Return [X, Y] of the center of cell containing provided text 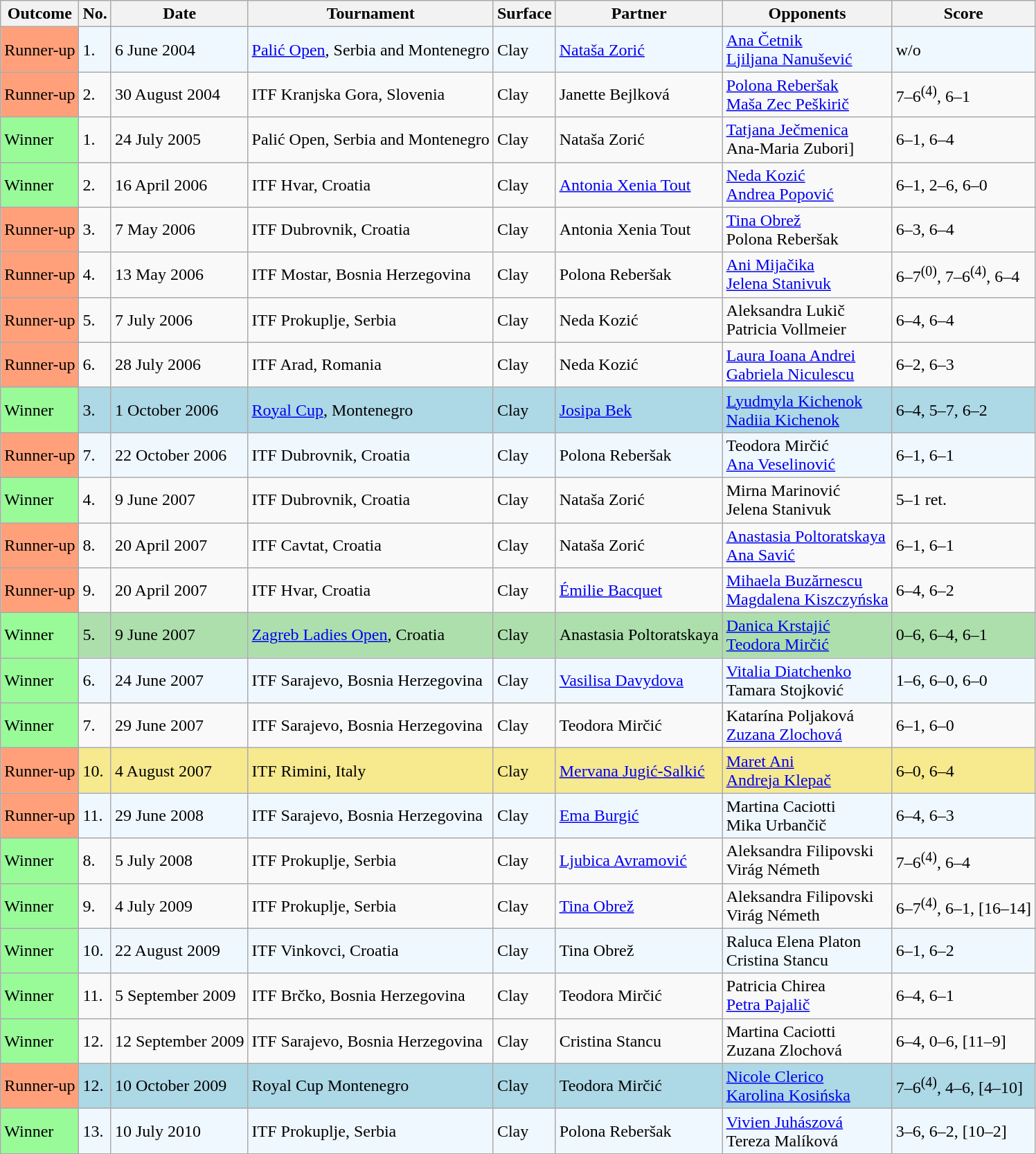
Ema Burgić [638, 816]
Anastasia Poltoratskaya [638, 636]
13. [95, 1130]
Martina Caciotti Mika Urbančič [807, 816]
6–1, 6–0 [963, 726]
Vasilisa Davydova [638, 680]
6–4, 6–3 [963, 816]
6–3, 6–4 [963, 230]
ITF Vinkovci, Croatia [370, 950]
6–4, 5–7, 6–2 [963, 410]
7–6(4), 6–1 [963, 94]
ITF Arad, Romania [370, 364]
5 July 2008 [179, 860]
Royal Cup, Montenegro [370, 410]
Mirna Marinović Jelena Stanivuk [807, 500]
Katarína Poljaková Zuzana Zlochová [807, 726]
ITF Cavtat, Croatia [370, 544]
16 April 2006 [179, 184]
Zagreb Ladies Open, Croatia [370, 636]
Ana Četnik Ljiljana Nanušević [807, 50]
Martina Caciotti Zuzana Zlochová [807, 1040]
6–4, 6–4 [963, 320]
4 July 2009 [179, 906]
0–6, 6–4, 6–1 [963, 636]
6–7(4), 6–1, [16–14] [963, 906]
Aleksandra Lukič Patricia Vollmeier [807, 320]
12 September 2009 [179, 1040]
6–7(0), 7–6(4), 6–4 [963, 274]
Raluca Elena Platon Cristina Stancu [807, 950]
No. [95, 14]
Tournament [370, 14]
ITF Brčko, Bosnia Herzegovina [370, 996]
Laura Ioana Andrei Gabriela Niculescu [807, 364]
6–2, 6–3 [963, 364]
Polona Reberšak Maša Zec Peškirič [807, 94]
ITF Rimini, Italy [370, 770]
Josipa Bek [638, 410]
Date [179, 14]
Mervana Jugić-Salkić [638, 770]
Score [963, 14]
22 October 2006 [179, 454]
13 May 2006 [179, 274]
7–6(4), 6–4 [963, 860]
7 May 2006 [179, 230]
6–0, 6–4 [963, 770]
7 July 2006 [179, 320]
Ljubica Avramović [638, 860]
Outcome [40, 14]
Opponents [807, 14]
Lyudmyla Kichenok Nadiia Kichenok [807, 410]
6–1, 2–6, 6–0 [963, 184]
6 June 2004 [179, 50]
10 July 2010 [179, 1130]
5–1 ret. [963, 500]
30 August 2004 [179, 94]
Mihaela Buzărnescu Magdalena Kiszczyńska [807, 590]
Tina Obrež Polona Reberšak [807, 230]
Nicole Clerico Karolina Kosińska [807, 1086]
Janette Bejlková [638, 94]
6–4, 6–2 [963, 590]
Royal Cup Montenegro [370, 1086]
ITF Kranjska Gora, Slovenia [370, 94]
29 June 2008 [179, 816]
29 June 2007 [179, 726]
24 June 2007 [179, 680]
Vitalia Diatchenko Tamara Stojković [807, 680]
6–4, 0–6, [11–9] [963, 1040]
24 July 2005 [179, 140]
4 August 2007 [179, 770]
6–1, 6–4 [963, 140]
Teodora Mirčić Ana Veselinović [807, 454]
Vivien Juhászová Tereza Malíková [807, 1130]
w/o [963, 50]
Ani Mijačika Jelena Stanivuk [807, 274]
Patricia Chirea Petra Pajalič [807, 996]
3–6, 6–2, [10–2] [963, 1130]
Surface [524, 14]
1–6, 6–0, 6–0 [963, 680]
5 September 2009 [179, 996]
6–4, 6–1 [963, 996]
Émilie Bacquet [638, 590]
Danica Krstajić Teodora Mirčić [807, 636]
10 October 2009 [179, 1086]
1 October 2006 [179, 410]
Maret Ani Andreja Klepač [807, 770]
Anastasia Poltoratskaya Ana Savić [807, 544]
Partner [638, 14]
6–1, 6–2 [963, 950]
Tatjana Ječmenica Ana-Maria Zubori] [807, 140]
28 July 2006 [179, 364]
7–6(4), 4–6, [4–10] [963, 1086]
ITF Mostar, Bosnia Herzegovina [370, 274]
Cristina Stancu [638, 1040]
Neda Kozić Andrea Popović [807, 184]
22 August 2009 [179, 950]
